Return (x, y) of the center of cell containing provided text 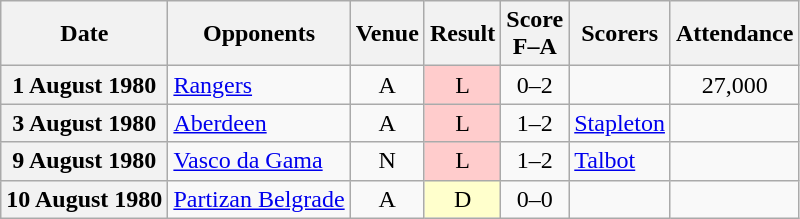
0–0 (535, 199)
10 August 1980 (84, 199)
1 August 1980 (84, 85)
N (387, 161)
D (462, 199)
Opponents (259, 34)
Result (462, 34)
3 August 1980 (84, 123)
Scorers (620, 34)
ScoreF–A (535, 34)
0–2 (535, 85)
Partizan Belgrade (259, 199)
Rangers (259, 85)
Attendance (734, 34)
Date (84, 34)
Aberdeen (259, 123)
Stapleton (620, 123)
Vasco da Gama (259, 161)
Venue (387, 34)
27,000 (734, 85)
Talbot (620, 161)
9 August 1980 (84, 161)
